Return (x, y) of the center of cell containing provided text 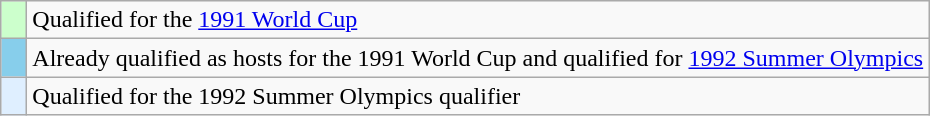
Qualified for the 1992 Summer Olympics qualifier (478, 96)
Qualified for the 1991 World Cup (478, 20)
Already qualified as hosts for the 1991 World Cup and qualified for 1992 Summer Olympics (478, 58)
